Find where the given text appears and provide that cell's center as [X, Y] coordinate. 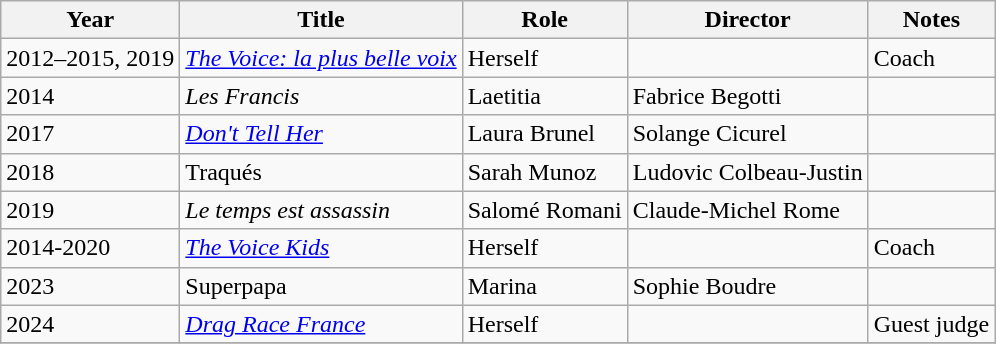
The Voice: la plus belle voix [321, 58]
2017 [90, 134]
Solange Cicurel [748, 134]
Title [321, 20]
2014-2020 [90, 248]
2018 [90, 172]
Drag Race France [321, 324]
Don't Tell Her [321, 134]
Traqués [321, 172]
2023 [90, 286]
Laura Brunel [544, 134]
Year [90, 20]
Notes [931, 20]
Le temps est assassin [321, 210]
2012–2015, 2019 [90, 58]
2024 [90, 324]
Claude-Michel Rome [748, 210]
Laetitia [544, 96]
Sophie Boudre [748, 286]
Salomé Romani [544, 210]
Sarah Munoz [544, 172]
Les Francis [321, 96]
Role [544, 20]
2019 [90, 210]
Marina [544, 286]
Ludovic Colbeau-Justin [748, 172]
Director [748, 20]
Guest judge [931, 324]
Fabrice Begotti [748, 96]
2014 [90, 96]
The Voice Kids [321, 248]
Superpapa [321, 286]
